Detect which cell encompasses the target text, then output its (X, Y) center coordinate. 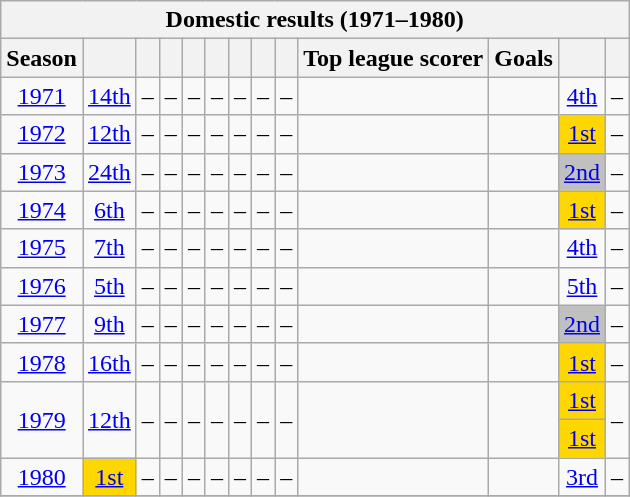
3rd (582, 477)
14th (109, 96)
9th (109, 324)
1978 (42, 362)
1976 (42, 286)
7th (109, 248)
Goals (524, 58)
1975 (42, 248)
16th (109, 362)
1979 (42, 419)
1974 (42, 210)
1973 (42, 172)
Top league scorer (394, 58)
1971 (42, 96)
Season (42, 58)
1977 (42, 324)
6th (109, 210)
1980 (42, 477)
24th (109, 172)
1972 (42, 134)
Domestic results (1971–1980) (315, 20)
